Identify which cell holds the provided text, then report its (x, y) central coordinate. 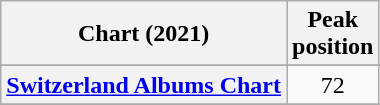
Switzerland Albums Chart (144, 85)
Peak position (332, 34)
72 (332, 85)
Chart (2021) (144, 34)
